Search for the cell housing the specified text and yield its [x, y] center coordinate. 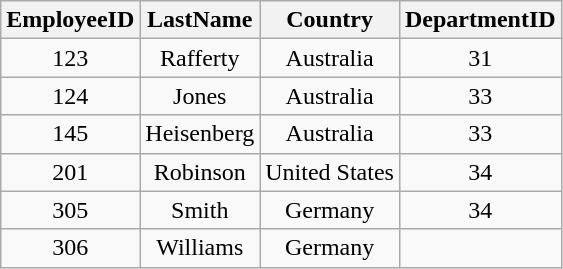
Jones [200, 96]
Smith [200, 210]
145 [70, 134]
124 [70, 96]
Robinson [200, 172]
Country [330, 20]
Williams [200, 248]
201 [70, 172]
DepartmentID [480, 20]
305 [70, 210]
EmployeeID [70, 20]
LastName [200, 20]
123 [70, 58]
United States [330, 172]
31 [480, 58]
306 [70, 248]
Rafferty [200, 58]
Heisenberg [200, 134]
